Search for the cell housing the specified text and yield its (x, y) center coordinate. 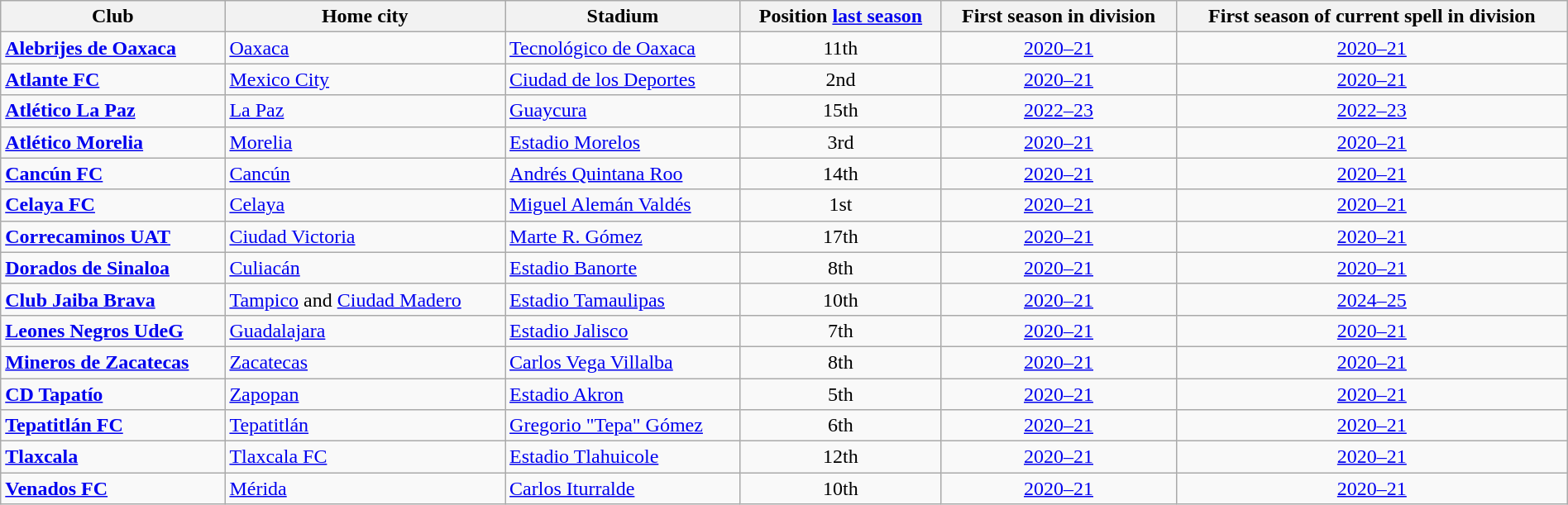
First season of current spell in division (1371, 17)
Tlaxcala FC (366, 457)
Estadio Akron (624, 394)
Estadio Tamaulipas (624, 299)
Venados FC (112, 488)
Marte R. Gómez (624, 236)
Ciudad Victoria (366, 236)
Leones Negros UdeG (112, 331)
2nd (840, 79)
Culiacán (366, 268)
15th (840, 111)
Guaycura (624, 111)
La Paz (366, 111)
Morelia (366, 142)
2024–25 (1371, 299)
Estadio Banorte (624, 268)
Tampico and Ciudad Madero (366, 299)
Ciudad de los Deportes (624, 79)
6th (840, 426)
7th (840, 331)
Mineros de Zacatecas (112, 362)
Andrés Quintana Roo (624, 174)
Tepatitlán FC (112, 426)
5th (840, 394)
Miguel Alemán Valdés (624, 205)
Gregorio "Tepa" Gómez (624, 426)
Guadalajara (366, 331)
Celaya FC (112, 205)
11th (840, 48)
Atlético La Paz (112, 111)
Zacatecas (366, 362)
Position last season (840, 17)
Oaxaca (366, 48)
Home city (366, 17)
Carlos Iturralde (624, 488)
CD Tapatío (112, 394)
3rd (840, 142)
Zapopan (366, 394)
1st (840, 205)
Tepatitlán (366, 426)
Tecnológico de Oaxaca (624, 48)
Estadio Morelos (624, 142)
Atlante FC (112, 79)
Dorados de Sinaloa (112, 268)
17th (840, 236)
Mérida (366, 488)
Tlaxcala (112, 457)
Mexico City (366, 79)
Celaya (366, 205)
Correcaminos UAT (112, 236)
14th (840, 174)
Club Jaiba Brava (112, 299)
Alebrijes de Oaxaca (112, 48)
Cancún (366, 174)
Stadium (624, 17)
Cancún FC (112, 174)
Atlético Morelia (112, 142)
Carlos Vega Villalba (624, 362)
First season in division (1059, 17)
Estadio Jalisco (624, 331)
Estadio Tlahuicole (624, 457)
12th (840, 457)
Club (112, 17)
